For the text-containing cell, return its midpoint in [x, y] coordinate format. 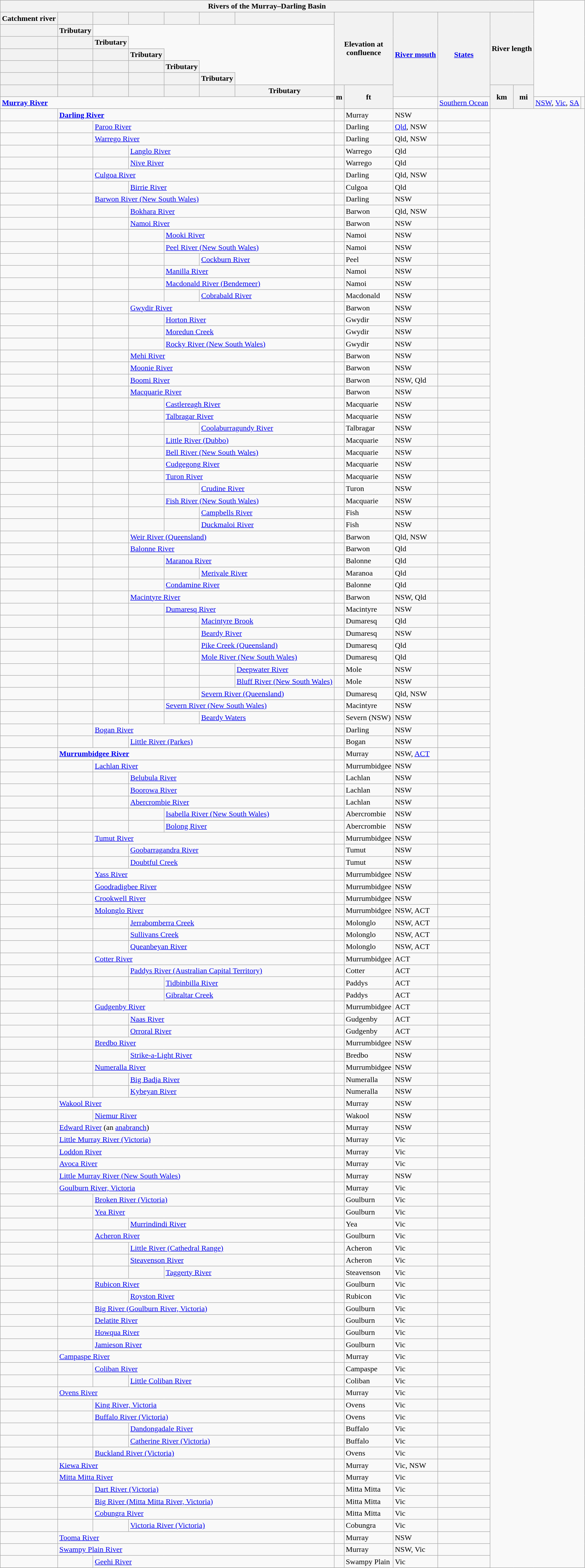
Doubtful Creek [231, 862]
Little Coliban River [231, 1381]
Little Murray River (New South Wales) [196, 1176]
Goobarragandra River [231, 850]
Rubicon [369, 1296]
Crudine River [267, 488]
Talbragar [369, 428]
Rubicon River [213, 1284]
Yass River [213, 874]
Yea River [213, 1212]
Bogan River [213, 730]
Buffalo River (Victoria) [213, 1417]
Catherine River (Victoria) [231, 1441]
Vic, NSW [416, 1465]
Cobungra [369, 1526]
Kybeyan River [231, 1091]
Avoca River [196, 1164]
Cobrabald River [267, 296]
Steavenson River [231, 1260]
Merivale River [267, 573]
Macdonald [369, 296]
Swampy Plain River [196, 1550]
Paroo River [213, 127]
Culgoa [369, 187]
Jerrabomberra Creek [231, 923]
Paddys River (Australian Capital Territory) [231, 971]
Maranoa [369, 573]
Howqua River [213, 1333]
Victoria River (Victoria) [231, 1526]
Big Badja River [231, 1079]
Nive River [231, 163]
Naas River [231, 1019]
Buckland River (Victoria) [213, 1453]
Dandongadale River [231, 1429]
Culgoa River [213, 175]
Rivers of the Murray–Darling Basin [267, 6]
Tooma River [196, 1538]
Macdonald River (Bendemeer) [249, 284]
Cudgegong River [249, 464]
Queanbeyan River [231, 947]
Little River (Dubbo) [249, 440]
Molonglo River [213, 910]
Mehi River [231, 356]
Crookwell River [213, 898]
Duckmaloi River [267, 525]
Goodradigbee River [213, 886]
Mole River (New South Wales) [267, 657]
Cotter [369, 971]
Bolong River [249, 826]
Gwydir River [231, 308]
Isabella River (New South Wales) [249, 814]
Cobungra River [213, 1514]
Peel River (New South Wales) [249, 247]
Broken River (Victoria) [213, 1200]
Langlo River [231, 151]
Mooki River [249, 235]
Peel [369, 259]
Coolaburragundy River [267, 428]
Macintyre Brook [267, 621]
Delatite River [213, 1321]
Deepwater River [285, 669]
River mouth [416, 54]
Coliban [369, 1381]
m [339, 97]
Bluff River (New South Wales) [285, 681]
Royston River [231, 1296]
Condamine River [249, 585]
Campaspe [369, 1369]
NSW, Vic [416, 1550]
Lachlan River [213, 766]
Geehi River [213, 1562]
Edward River (an anabranch) [196, 1128]
Goulburn River, Victoria [196, 1188]
Murrumbidgee River [196, 754]
Horton River [249, 320]
Abercrombie River [231, 802]
Castlereagh River [249, 404]
Swampy Plain [369, 1562]
Beardy River [267, 633]
Belubula River [231, 778]
Barwon River (New South Wales) [213, 199]
Wakool River [196, 1103]
Birrie River [231, 187]
Tumut River [213, 838]
Boorowa River [231, 790]
Fish River (New South Wales) [249, 500]
Bredbo [369, 1055]
Rocky River (New South Wales) [249, 344]
Bogan [369, 742]
Weir River (Queensland) [231, 537]
Severn River (New South Wales) [249, 705]
Wakool [369, 1115]
Strike-a-Light River [231, 1055]
Macquarie River [231, 392]
States [464, 54]
Little Murray River (Victoria) [196, 1140]
Dumaresq River [249, 609]
Acheron River [213, 1236]
Ovens River [196, 1393]
Numeralla River [213, 1067]
Moredun Creek [249, 332]
Campaspe River [196, 1357]
Elevation atconfluence [364, 48]
Big River (Goulburn River, Victoria) [213, 1309]
Little River (Parkes) [231, 742]
River length [512, 48]
Bell River (New South Wales) [249, 452]
Beardy Waters [267, 717]
Macintyre River [231, 597]
Tidbinbilla River [249, 983]
Dart River (Victoria) [213, 1489]
Southern Ocean [464, 103]
Coliban River [213, 1369]
km [502, 97]
Sullivans Creek [231, 935]
Severn (NSW) [369, 717]
ft [369, 97]
Jamieson River [213, 1345]
Balonne River [231, 549]
Gudgenby River [213, 1007]
Big River (Mitta Mitta River, Victoria) [213, 1501]
Orroral River [231, 1031]
Cockburn River [267, 259]
Cotter River [213, 959]
Yea [369, 1224]
Kiewa River [196, 1465]
Murrindindi River [231, 1224]
mi [523, 97]
Darling River [196, 115]
Murray River [167, 103]
King River, Victoria [213, 1405]
Warrego River [213, 139]
Severn River (Queensland) [267, 693]
Campbells River [267, 513]
Catchment river [29, 18]
Pike Creek (Queensland) [267, 645]
Boomi River [231, 380]
Talbragar River [249, 416]
Namoi River [231, 223]
Mitta Mitta River [196, 1477]
Moonie River [231, 368]
Niemur River [213, 1115]
Bokhara River [231, 211]
Manilla River [249, 271]
Bredbo River [213, 1043]
NSW, Vic, SA [557, 103]
Little River (Cathedral Range) [231, 1248]
Turon [369, 488]
Maranoa River [249, 561]
Turon River [249, 476]
Gibraltar Creek [249, 995]
Steavenson [369, 1272]
Taggerty River [249, 1272]
Loddon River [196, 1152]
